Provide the [x, y] coordinate of the cell's center where the given text is located.  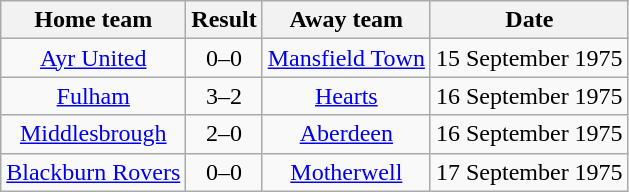
Ayr United [94, 58]
Middlesbrough [94, 134]
15 September 1975 [529, 58]
Date [529, 20]
Hearts [346, 96]
3–2 [224, 96]
Away team [346, 20]
Result [224, 20]
Blackburn Rovers [94, 172]
Mansfield Town [346, 58]
Fulham [94, 96]
Motherwell [346, 172]
2–0 [224, 134]
17 September 1975 [529, 172]
Home team [94, 20]
Aberdeen [346, 134]
